Return the [x, y] coordinate for the center point of the cell that contains the specified text.  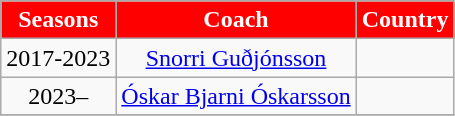
Snorri Guðjónsson [236, 58]
Country [405, 20]
2023– [58, 96]
Óskar Bjarni Óskarsson [236, 96]
Seasons [58, 20]
Coach [236, 20]
2017-2023 [58, 58]
